Extract the (X, Y) coordinate from the center of the cell holding the provided text.  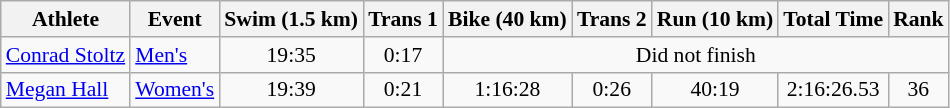
1:16:28 (508, 90)
19:39 (291, 90)
Athlete (66, 19)
36 (918, 90)
Did not finish (696, 55)
0:26 (612, 90)
Run (10 km) (715, 19)
Bike (40 km) (508, 19)
Conrad Stoltz (66, 55)
Event (174, 19)
2:16:26.53 (833, 90)
Swim (1.5 km) (291, 19)
0:17 (403, 55)
Men's (174, 55)
Trans 1 (403, 19)
Total Time (833, 19)
19:35 (291, 55)
Rank (918, 19)
40:19 (715, 90)
Trans 2 (612, 19)
Megan Hall (66, 90)
0:21 (403, 90)
Women's (174, 90)
